Return (X, Y) of the center of cell containing provided text 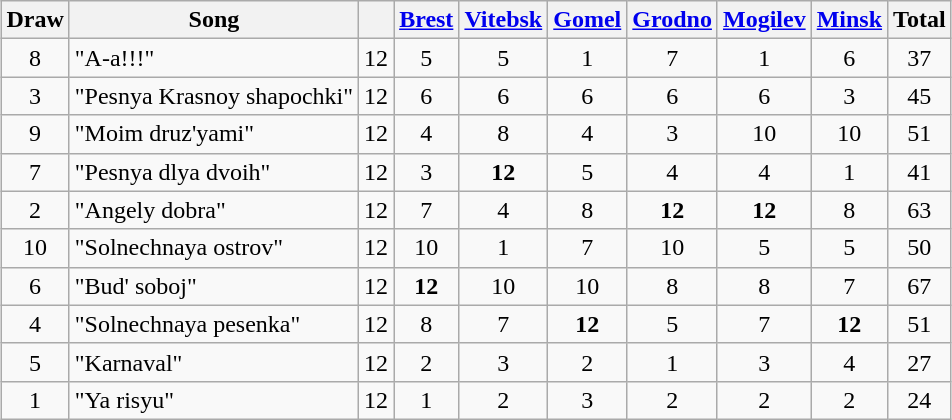
37 (920, 58)
"A-a!!!" (214, 58)
63 (920, 210)
"Karnaval" (214, 362)
Gomel (588, 20)
27 (920, 362)
"Moim druz'yami" (214, 134)
"Pesnya dlya dvoih" (214, 172)
"Angely dobra" (214, 210)
Minsk (849, 20)
45 (920, 96)
Song (214, 20)
"Pesnya Krasnoy shapochki" (214, 96)
50 (920, 248)
Draw (35, 20)
"Solnechnaya ostrov" (214, 248)
67 (920, 286)
24 (920, 400)
9 (35, 134)
41 (920, 172)
Total (920, 20)
Grodno (672, 20)
"Solnechnaya pesenka" (214, 324)
Brest (426, 20)
"Bud' soboj" (214, 286)
Vitebsk (504, 20)
"Ya risyu" (214, 400)
Mogilev (764, 20)
